Search for the cell housing the specified text and yield its (X, Y) center coordinate. 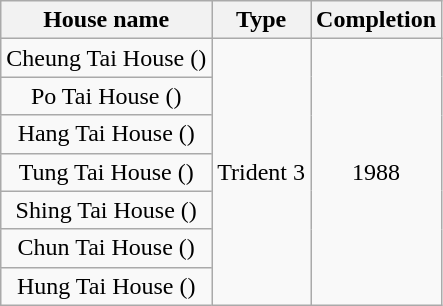
Po Tai House () (106, 96)
Trident 3 (262, 172)
Tung Tai House () (106, 172)
Cheung Tai House () (106, 58)
Completion (376, 20)
1988 (376, 172)
House name (106, 20)
Type (262, 20)
Hung Tai House () (106, 286)
Hang Tai House () (106, 134)
Chun Tai House () (106, 248)
Shing Tai House () (106, 210)
